Extract the [x, y] coordinate from the center of the cell holding the provided text.  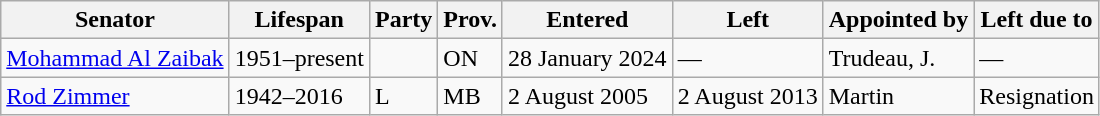
MB [470, 96]
ON [470, 58]
L [403, 96]
Lifespan [299, 20]
Martin [898, 96]
Mohammad Al Zaibak [115, 58]
Appointed by [898, 20]
Left due to [1037, 20]
Left [748, 20]
2 August 2005 [587, 96]
Trudeau, J. [898, 58]
Resignation [1037, 96]
Senator [115, 20]
28 January 2024 [587, 58]
Entered [587, 20]
Party [403, 20]
Prov. [470, 20]
Rod Zimmer [115, 96]
2 August 2013 [748, 96]
1942–2016 [299, 96]
1951–present [299, 58]
